Capture the cell that displays the provided text and extract its (x, y) central coordinate. 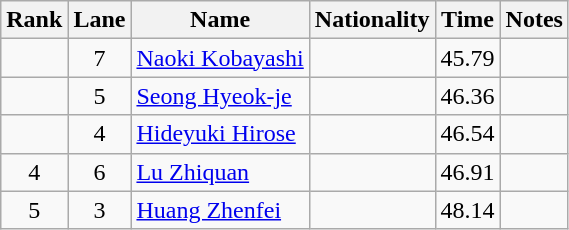
Notes (534, 20)
Nationality (372, 20)
48.14 (468, 210)
Seong Hyeok-je (220, 96)
46.54 (468, 134)
Name (220, 20)
Lane (100, 20)
Huang Zhenfei (220, 210)
Naoki Kobayashi (220, 58)
Rank (34, 20)
46.91 (468, 172)
46.36 (468, 96)
7 (100, 58)
Lu Zhiquan (220, 172)
Time (468, 20)
Hideyuki Hirose (220, 134)
3 (100, 210)
45.79 (468, 58)
6 (100, 172)
